Detect which cell encompasses the target text, then output its (X, Y) center coordinate. 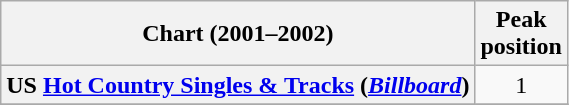
US Hot Country Singles & Tracks (Billboard) (238, 85)
Chart (2001–2002) (238, 34)
1 (521, 85)
Peakposition (521, 34)
